Output the (x, y) coordinate of the center of the cell containing the given text.  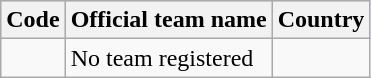
Code (33, 20)
Country (321, 20)
Official team name (168, 20)
No team registered (168, 58)
